Find where the given text appears and provide that cell's center as [x, y] coordinate. 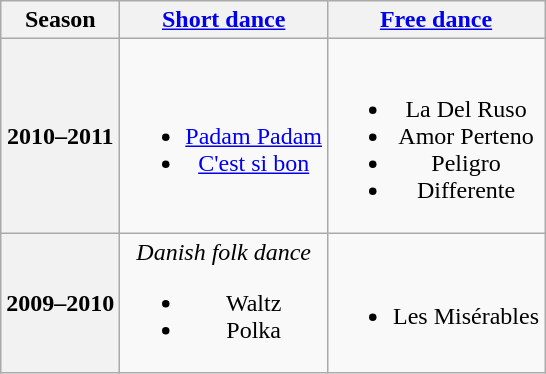
Season [60, 20]
Short dance [224, 20]
Danish folk danceWaltzPolka [224, 303]
La Del Ruso Amor Perteno Peligro Differente [436, 136]
Free dance [436, 20]
Les Misérables [436, 303]
2009–2010 [60, 303]
2010–2011 [60, 136]
Padam Padam C'est si bon [224, 136]
